From the cell containing the given text, extract its center point as [X, Y] coordinate. 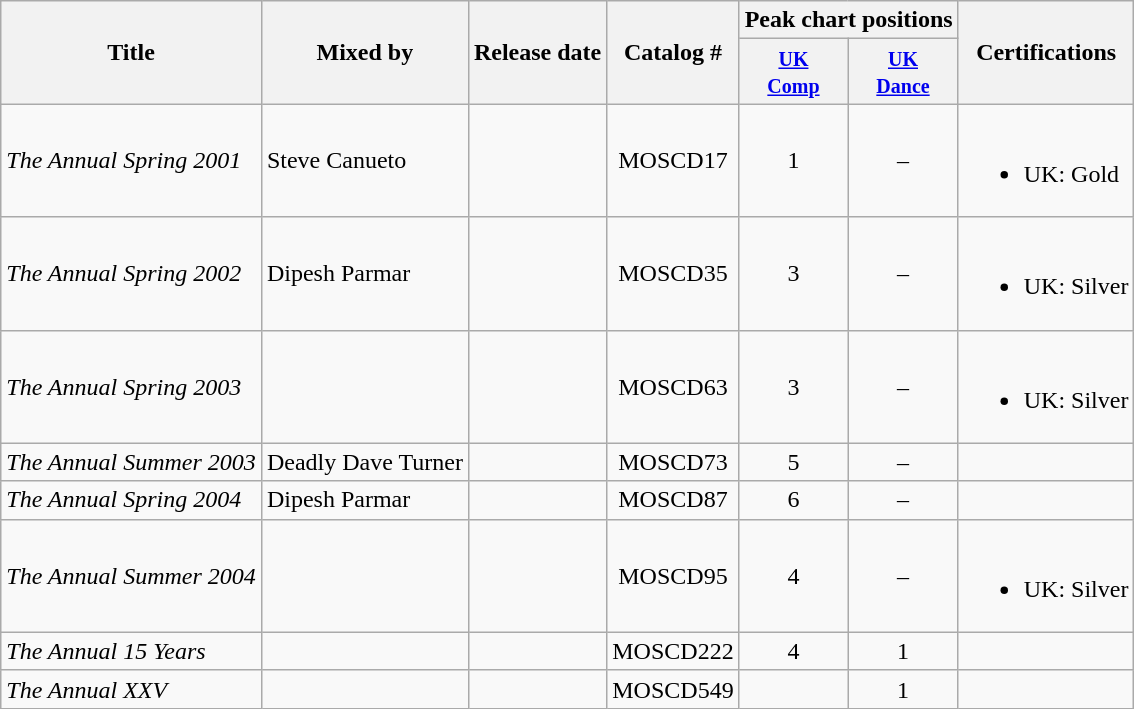
The Annual Spring 2002 [132, 274]
The Annual Spring 2004 [132, 500]
MOSCD63 [673, 386]
Catalog # [673, 52]
Release date [537, 52]
MOSCD549 [673, 689]
MOSCD87 [673, 500]
The Annual Spring 2001 [132, 160]
MOSCD222 [673, 651]
Steve Canueto [364, 160]
MOSCD73 [673, 462]
UK: Gold [1046, 160]
The Annual Summer 2003 [132, 462]
MOSCD35 [673, 274]
Deadly Dave Turner [364, 462]
The Annual 15 Years [132, 651]
The Annual Summer 2004 [132, 576]
5 [794, 462]
The Annual Spring 2003 [132, 386]
Certifications [1046, 52]
The Annual XXV [132, 689]
MOSCD17 [673, 160]
Mixed by [364, 52]
UK Dance [903, 72]
Title [132, 52]
UK Comp [794, 72]
Peak chart positions [848, 20]
MOSCD95 [673, 576]
6 [794, 500]
